Find where the given text appears and provide that cell's center as (X, Y) coordinate. 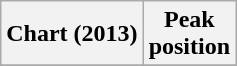
Peakposition (189, 34)
Chart (2013) (72, 34)
